Extract the (X, Y) coordinate from the center of the cell holding the provided text.  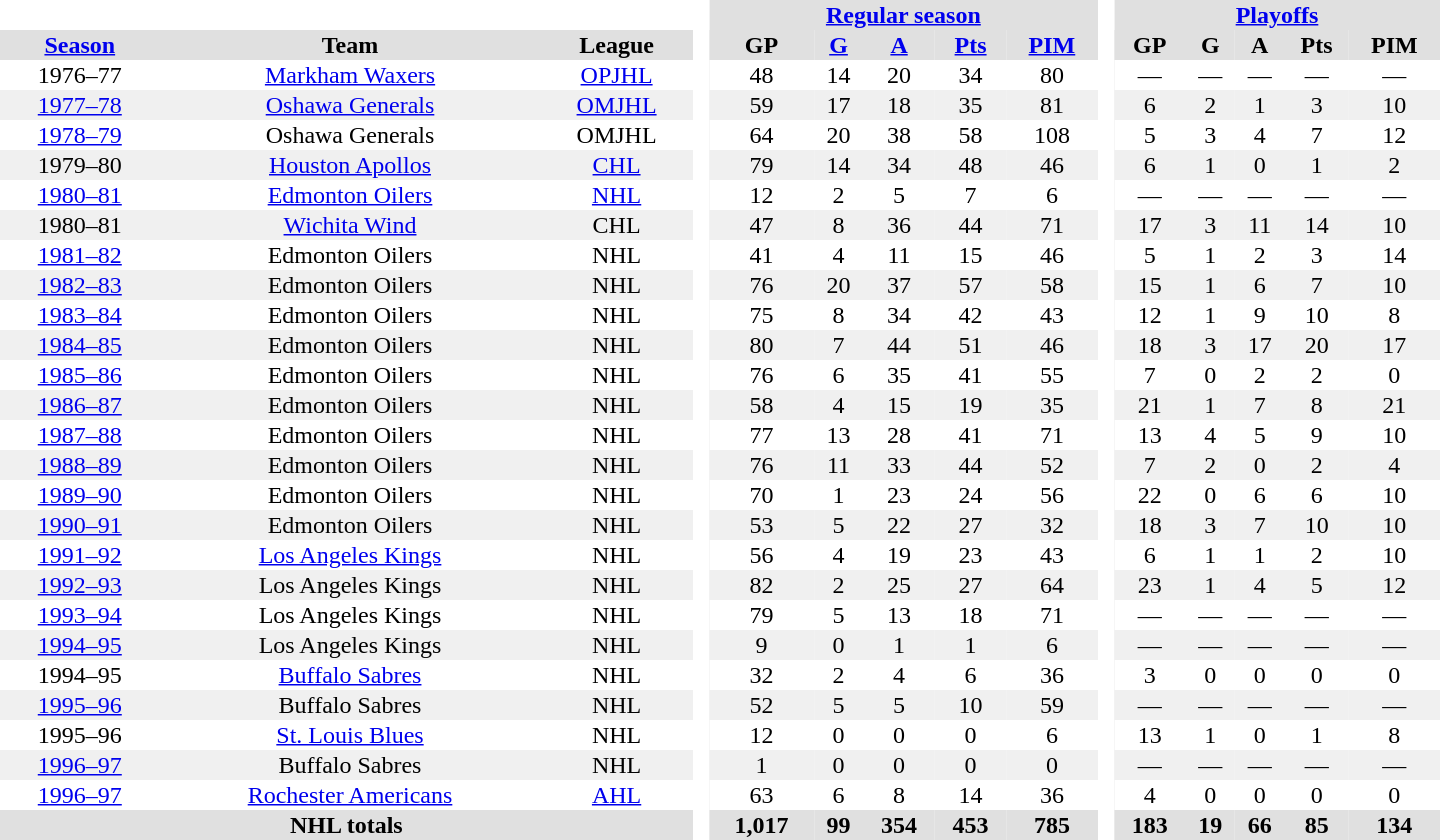
81 (1052, 105)
1993–94 (80, 615)
66 (1260, 825)
1988–89 (80, 465)
28 (899, 435)
1991–92 (80, 555)
1978–79 (80, 135)
47 (762, 225)
183 (1150, 825)
75 (762, 315)
1976–77 (80, 75)
Season (80, 45)
99 (839, 825)
1985–86 (80, 375)
OPJHL (616, 75)
51 (971, 345)
1987–88 (80, 435)
Rochester Americans (350, 795)
1986–87 (80, 405)
Markham Waxers (350, 75)
63 (762, 795)
33 (899, 465)
134 (1394, 825)
St. Louis Blues (350, 735)
85 (1317, 825)
354 (899, 825)
53 (762, 525)
1979–80 (80, 165)
37 (899, 285)
1984–85 (80, 345)
Regular season (903, 15)
42 (971, 315)
1990–91 (80, 525)
38 (899, 135)
1981–82 (80, 255)
Houston Apollos (350, 165)
NHL totals (346, 825)
785 (1052, 825)
1989–90 (80, 495)
Wichita Wind (350, 225)
82 (762, 585)
25 (899, 585)
57 (971, 285)
1982–83 (80, 285)
1983–84 (80, 315)
55 (1052, 375)
1,017 (762, 825)
AHL (616, 795)
1977–78 (80, 105)
Team (350, 45)
70 (762, 495)
Playoffs (1277, 15)
108 (1052, 135)
League (616, 45)
24 (971, 495)
77 (762, 435)
1992–93 (80, 585)
453 (971, 825)
